For the text-containing cell, return its midpoint in [X, Y] coordinate format. 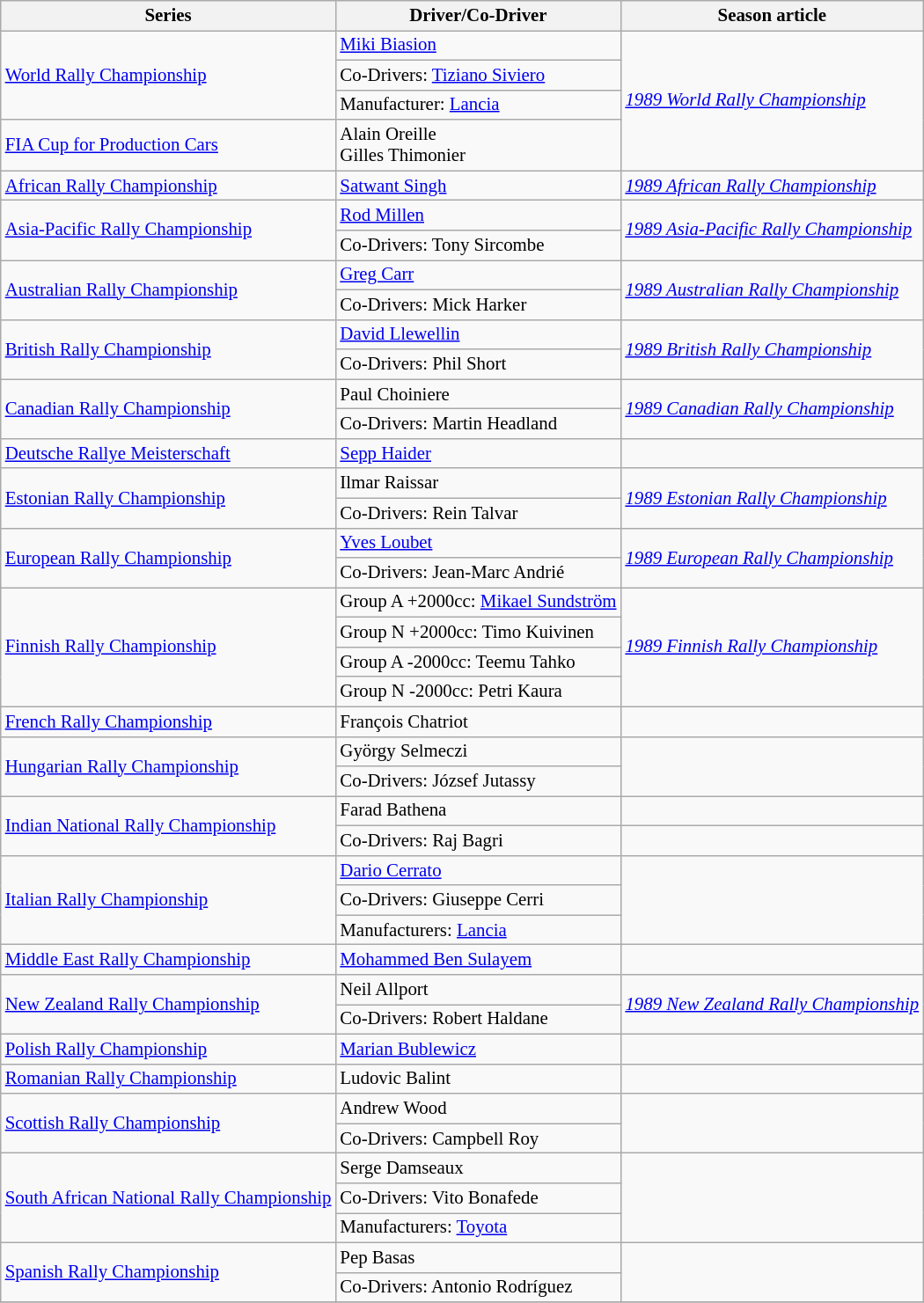
British Rally Championship [169, 349]
Deutsche Rallye Meisterschaft [169, 453]
Marian Bublewicz [478, 1049]
Estonian Rally Championship [169, 498]
Series [169, 16]
FIA Cup for Production Cars [169, 145]
1989 World Rally Championship [772, 100]
Italian Rally Championship [169, 900]
Romanian Rally Championship [169, 1079]
1989 Asia-Pacific Rally Championship [772, 231]
World Rally Championship [169, 75]
French Rally Championship [169, 721]
European Rally Championship [169, 558]
Group N +2000cc: Timo Kuivinen [478, 633]
György Selmeczi [478, 751]
Group N -2000cc: Petri Kaura [478, 692]
Co-Drivers: Raj Bagri [478, 840]
Middle East Rally Championship [169, 960]
1989 Australian Rally Championship [772, 289]
Australian Rally Championship [169, 289]
1989 Finnish Rally Championship [772, 648]
Co-Drivers: Robert Haldane [478, 1020]
Canadian Rally Championship [169, 409]
Asia-Pacific Rally Championship [169, 231]
Neil Allport [478, 990]
Co-Drivers: Vito Bonafede [478, 1198]
1989 Estonian Rally Championship [772, 498]
François Chatriot [478, 721]
Co-Drivers: Rein Talvar [478, 513]
Finnish Rally Championship [169, 648]
Co-Drivers: Mick Harker [478, 304]
Greg Carr [478, 275]
Scottish Rally Championship [169, 1124]
New Zealand Rally Championship [169, 1005]
1989 European Rally Championship [772, 558]
Rod Millen [478, 216]
1989 Canadian Rally Championship [772, 409]
1989 African Rally Championship [772, 186]
Co-Drivers: József Jutassy [478, 781]
Sepp Haider [478, 453]
Yves Loubet [478, 543]
Co-Drivers: Jean-Marc Andrié [478, 573]
Co-Drivers: Antonio Rodríguez [478, 1287]
1989 New Zealand Rally Championship [772, 1005]
Season article [772, 16]
Andrew Wood [478, 1109]
Mohammed Ben Sulayem [478, 960]
Co-Drivers: Tony Sircombe [478, 245]
Manufacturers: Lancia [478, 930]
Ludovic Balint [478, 1079]
Driver/Co-Driver [478, 16]
South African National Rally Championship [169, 1198]
African Rally Championship [169, 186]
Satwant Singh [478, 186]
Co-Drivers: Tiziano Siviero [478, 75]
Spanish Rally Championship [169, 1272]
Farad Bathena [478, 811]
Co-Drivers: Giuseppe Cerri [478, 900]
Polish Rally Championship [169, 1049]
Group A +2000cc: Mikael Sundström [478, 603]
Pep Basas [478, 1257]
Miki Biasion [478, 45]
David Llewellin [478, 334]
Co-Drivers: Martin Headland [478, 424]
Group A -2000cc: Teemu Tahko [478, 662]
Co-Drivers: Campbell Roy [478, 1138]
Manufacturer: Lancia [478, 105]
Serge Damseaux [478, 1168]
Co-Drivers: Phil Short [478, 364]
Ilmar Raissar [478, 483]
Alain Oreille Gilles Thimonier [478, 145]
Dario Cerrato [478, 870]
Paul Choiniere [478, 394]
Indian National Rally Championship [169, 826]
Hungarian Rally Championship [169, 766]
Manufacturers: Toyota [478, 1227]
1989 British Rally Championship [772, 349]
